Find where the given text appears and provide that cell's center as (X, Y) coordinate. 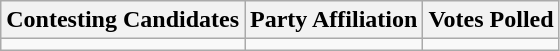
Votes Polled (491, 20)
Contesting Candidates (123, 20)
Party Affiliation (334, 20)
